Pinpoint the cell where the given text exists, returning its [X, Y] midpoint coordinate. 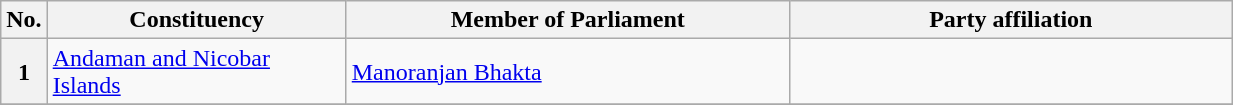
Party affiliation [1010, 20]
Member of Parliament [568, 20]
1 [24, 72]
No. [24, 20]
Constituency [196, 20]
Andaman and Nicobar Islands [196, 72]
Manoranjan Bhakta [568, 72]
